Search for the cell housing the specified text and yield its (X, Y) center coordinate. 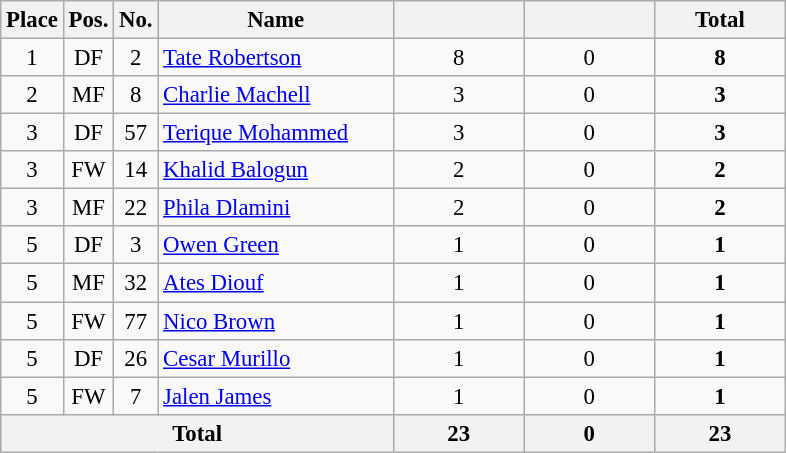
Charlie Machell (276, 95)
Nico Brown (276, 321)
Name (276, 20)
22 (136, 208)
Jalen James (276, 396)
26 (136, 358)
14 (136, 170)
Cesar Murillo (276, 358)
57 (136, 133)
7 (136, 396)
No. (136, 20)
Owen Green (276, 245)
77 (136, 321)
Place (32, 20)
32 (136, 283)
Pos. (88, 20)
Terique Mohammed (276, 133)
Khalid Balogun (276, 170)
Ates Diouf (276, 283)
Tate Robertson (276, 58)
Phila Dlamini (276, 208)
